Pinpoint the cell where the given text exists, returning its (X, Y) midpoint coordinate. 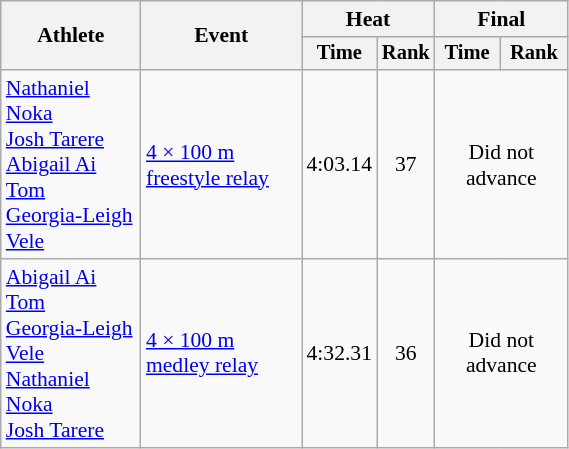
Nathaniel NokaJosh Tarere Abigail Ai Tom Georgia-Leigh Vele (71, 164)
Heat (368, 19)
Abigail Ai TomGeorgia-Leigh Vele Nathaniel NokaJosh Tarere (71, 354)
Athlete (71, 36)
36 (406, 354)
4:32.31 (340, 354)
4:03.14 (340, 164)
37 (406, 164)
Event (222, 36)
4 × 100 m medley relay (222, 354)
Final (502, 19)
4 × 100 m freestyle relay (222, 164)
